Detect which cell encompasses the target text, then output its (x, y) center coordinate. 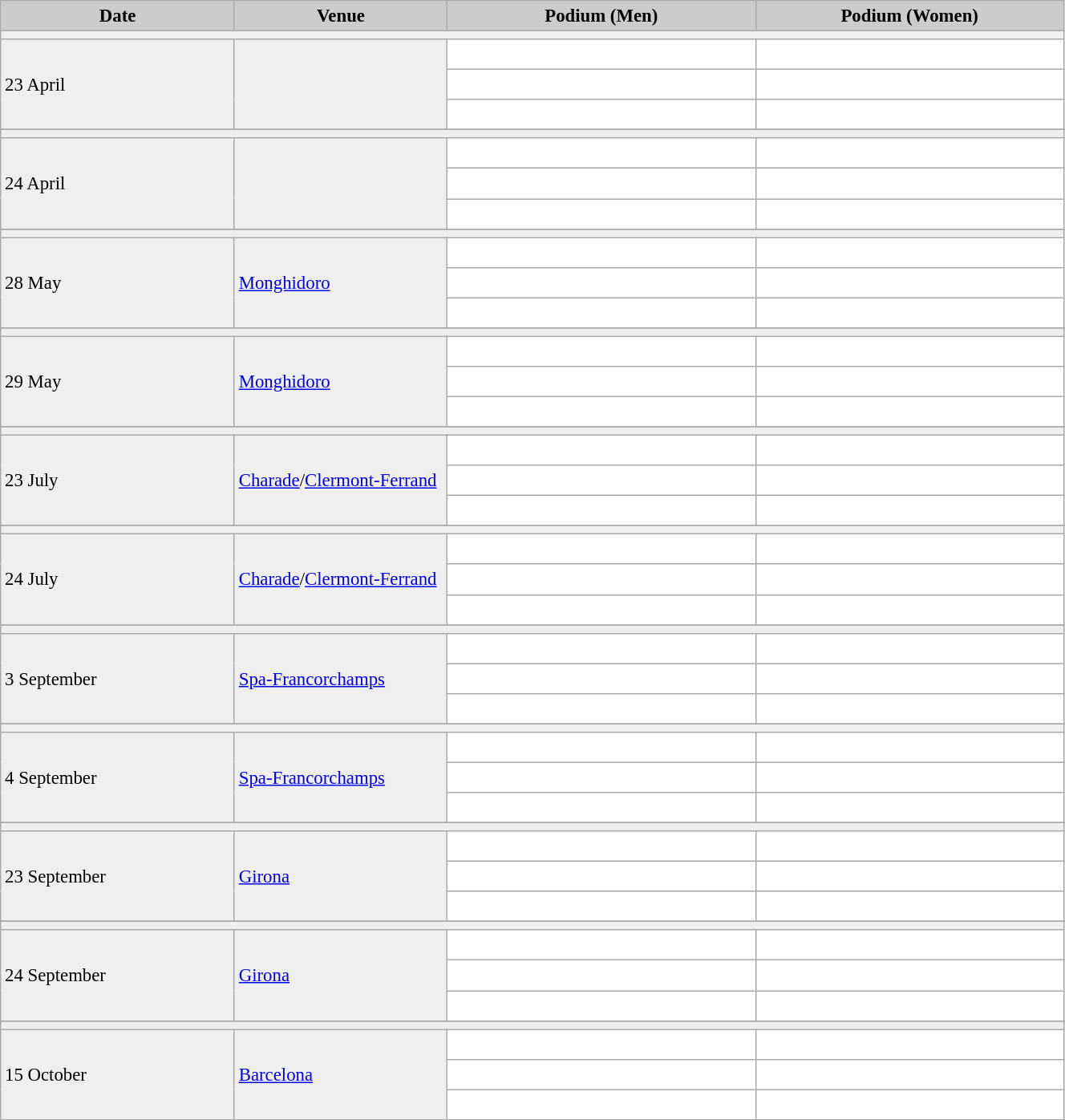
Venue (340, 16)
15 October (118, 1075)
24 July (118, 579)
23 September (118, 876)
Barcelona (340, 1075)
23 July (118, 481)
4 September (118, 778)
Podium (Women) (909, 16)
28 May (118, 282)
24 April (118, 183)
29 May (118, 382)
Date (118, 16)
24 September (118, 976)
3 September (118, 679)
23 April (118, 85)
Podium (Men) (601, 16)
